Search for the cell housing the specified text and yield its [x, y] center coordinate. 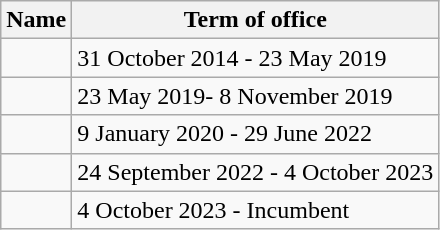
Term of office [256, 20]
23 May 2019- 8 November 2019 [256, 96]
31 October 2014 - 23 May 2019 [256, 58]
24 September 2022 - 4 October 2023 [256, 172]
Name [36, 20]
4 October 2023 - Incumbent [256, 210]
9 January 2020 - 29 June 2022 [256, 134]
